Return the [X, Y] coordinate for the center point of the cell that contains the specified text.  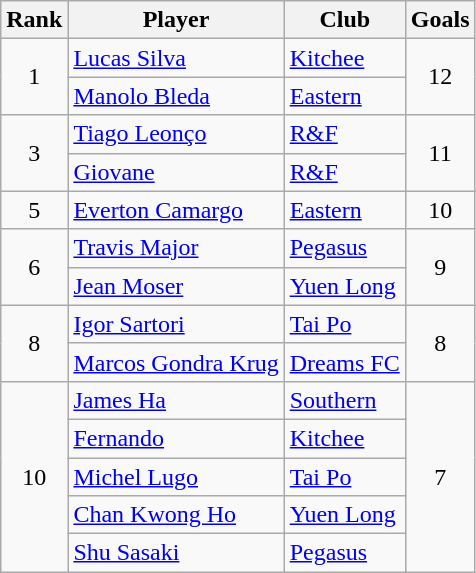
Michel Lugo [176, 477]
11 [440, 153]
6 [34, 267]
1 [34, 77]
9 [440, 267]
Tiago Leonço [176, 134]
Everton Camargo [176, 210]
James Ha [176, 400]
Marcos Gondra Krug [176, 362]
Rank [34, 20]
Goals [440, 20]
Player [176, 20]
Manolo Bleda [176, 96]
Chan Kwong Ho [176, 515]
Lucas Silva [176, 58]
Jean Moser [176, 286]
Travis Major [176, 248]
5 [34, 210]
12 [440, 77]
Giovane [176, 172]
Shu Sasaki [176, 553]
Club [344, 20]
7 [440, 476]
Fernando [176, 438]
Dreams FC [344, 362]
Southern [344, 400]
Igor Sartori [176, 324]
3 [34, 153]
